Return the (x, y) coordinate for the center point of the cell that contains the specified text.  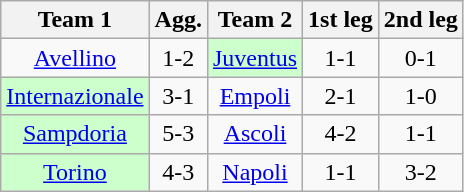
Ascoli (254, 134)
4-2 (341, 134)
Torino (75, 172)
1st leg (341, 20)
Sampdoria (75, 134)
Internazionale (75, 96)
Avellino (75, 58)
4-3 (178, 172)
2-1 (341, 96)
5-3 (178, 134)
Napoli (254, 172)
2nd leg (420, 20)
Agg. (178, 20)
Team 2 (254, 20)
Empoli (254, 96)
Juventus (254, 58)
3-2 (420, 172)
3-1 (178, 96)
Team 1 (75, 20)
1-0 (420, 96)
1-2 (178, 58)
0-1 (420, 58)
